Search for the cell housing the specified text and yield its (X, Y) center coordinate. 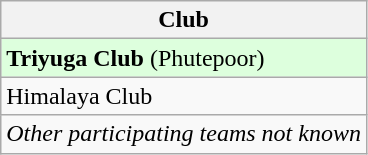
Club (184, 20)
Other participating teams not known (184, 134)
Triyuga Club (Phutepoor) (184, 58)
Himalaya Club (184, 96)
